Output the (X, Y) coordinate of the center of the cell containing the given text.  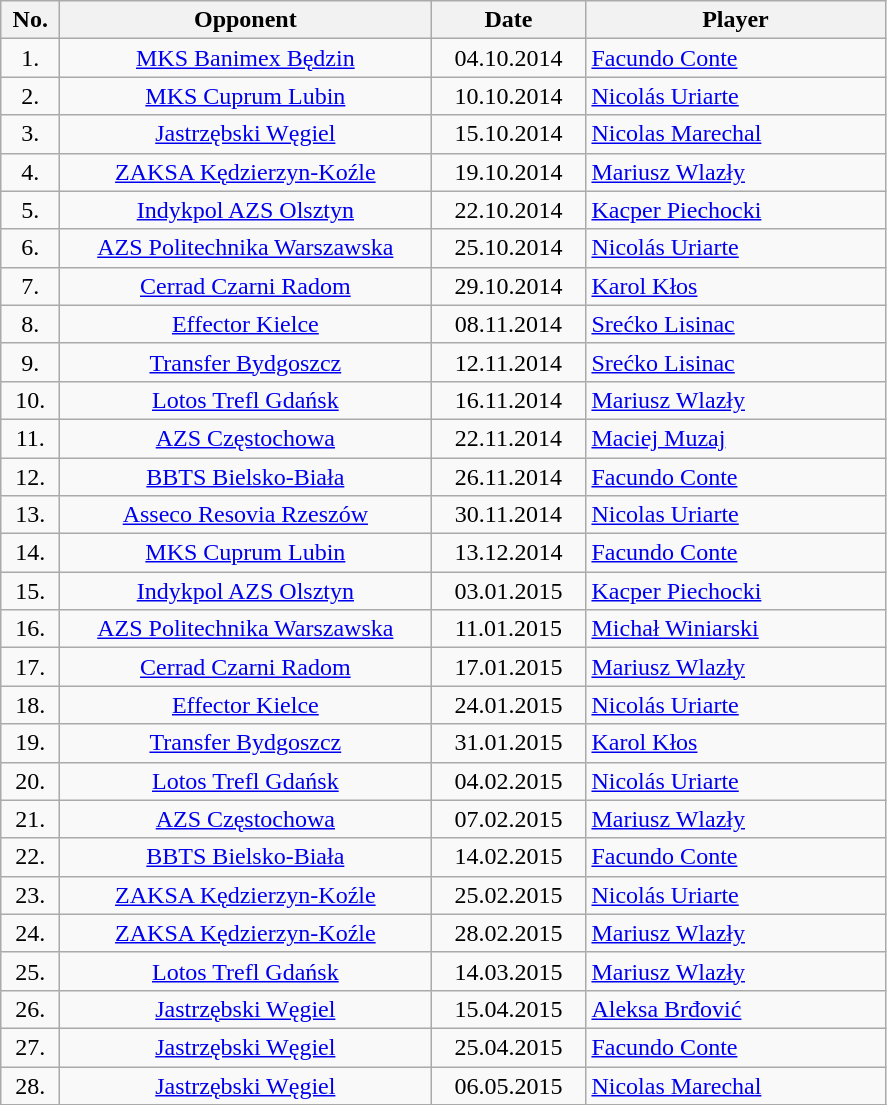
6. (30, 248)
18. (30, 705)
22.10.2014 (508, 210)
10. (30, 400)
20. (30, 781)
1. (30, 58)
MKS Banimex Będzin (246, 58)
03.01.2015 (508, 591)
4. (30, 172)
19. (30, 743)
11.01.2015 (508, 629)
06.05.2015 (508, 1085)
2. (30, 96)
30.11.2014 (508, 515)
15.04.2015 (508, 1009)
Opponent (246, 20)
25.02.2015 (508, 895)
28.02.2015 (508, 933)
11. (30, 438)
15. (30, 591)
08.11.2014 (508, 324)
22.11.2014 (508, 438)
31.01.2015 (508, 743)
Maciej Muzaj (736, 438)
19.10.2014 (508, 172)
07.02.2015 (508, 819)
21. (30, 819)
16. (30, 629)
8. (30, 324)
3. (30, 134)
Asseco Resovia Rzeszów (246, 515)
24.01.2015 (508, 705)
Aleksa Brđović (736, 1009)
Nicolas Uriarte (736, 515)
26.11.2014 (508, 477)
15.10.2014 (508, 134)
14.02.2015 (508, 857)
12. (30, 477)
25.10.2014 (508, 248)
14. (30, 553)
14.03.2015 (508, 971)
7. (30, 286)
9. (30, 362)
25. (30, 971)
Michał Winiarski (736, 629)
No. (30, 20)
13. (30, 515)
04.02.2015 (508, 781)
Player (736, 20)
17.01.2015 (508, 667)
23. (30, 895)
22. (30, 857)
04.10.2014 (508, 58)
28. (30, 1085)
13.12.2014 (508, 553)
29.10.2014 (508, 286)
16.11.2014 (508, 400)
26. (30, 1009)
25.04.2015 (508, 1047)
Date (508, 20)
10.10.2014 (508, 96)
12.11.2014 (508, 362)
24. (30, 933)
27. (30, 1047)
17. (30, 667)
5. (30, 210)
